Capture the cell that displays the provided text and extract its [X, Y] central coordinate. 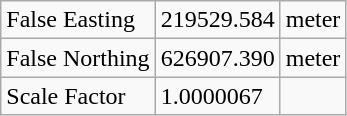
219529.584 [218, 20]
626907.390 [218, 58]
False Northing [78, 58]
1.0000067 [218, 96]
False Easting [78, 20]
Scale Factor [78, 96]
